From the cell containing the given text, extract its center point as [X, Y] coordinate. 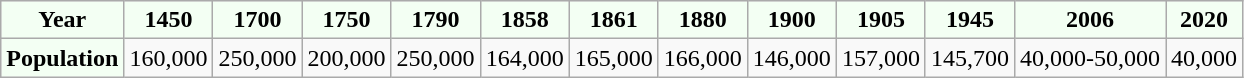
2006 [1090, 20]
1790 [436, 20]
146,000 [792, 58]
1905 [880, 20]
1900 [792, 20]
1700 [258, 20]
157,000 [880, 58]
1880 [702, 20]
40,000-50,000 [1090, 58]
1750 [346, 20]
1858 [524, 20]
1450 [168, 20]
166,000 [702, 58]
160,000 [168, 58]
145,700 [970, 58]
164,000 [524, 58]
Population [62, 58]
2020 [1204, 20]
40,000 [1204, 58]
1945 [970, 20]
200,000 [346, 58]
165,000 [614, 58]
Year [62, 20]
1861 [614, 20]
